Find where the given text appears and provide that cell's center as [X, Y] coordinate. 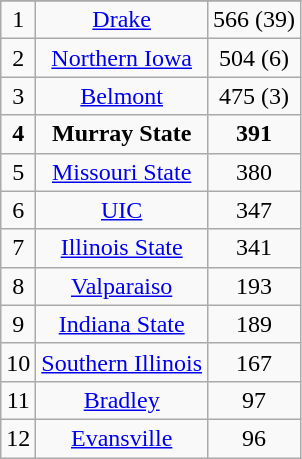
341 [254, 248]
380 [254, 172]
5 [18, 172]
347 [254, 210]
Indiana State [122, 324]
167 [254, 362]
Valparaiso [122, 286]
Northern Iowa [122, 58]
1 [18, 20]
Murray State [122, 134]
193 [254, 286]
UIC [122, 210]
Southern Illinois [122, 362]
Belmont [122, 96]
504 (6) [254, 58]
9 [18, 324]
475 (3) [254, 96]
11 [18, 400]
391 [254, 134]
189 [254, 324]
4 [18, 134]
3 [18, 96]
Evansville [122, 438]
7 [18, 248]
97 [254, 400]
8 [18, 286]
2 [18, 58]
10 [18, 362]
Bradley [122, 400]
Illinois State [122, 248]
6 [18, 210]
Missouri State [122, 172]
96 [254, 438]
12 [18, 438]
Drake [122, 20]
566 (39) [254, 20]
